Identify which cell holds the provided text, then report its (X, Y) central coordinate. 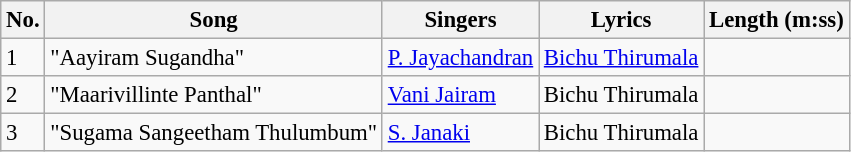
Lyrics (622, 20)
Song (214, 20)
"Aayiram Sugandha" (214, 58)
No. (23, 20)
"Maarivillinte Panthal" (214, 95)
2 (23, 95)
Length (m:ss) (776, 20)
Singers (460, 20)
3 (23, 133)
S. Janaki (460, 133)
"Sugama Sangeetham Thulumbum" (214, 133)
Vani Jairam (460, 95)
1 (23, 58)
P. Jayachandran (460, 58)
